Find where the given text appears and provide that cell's center as (X, Y) coordinate. 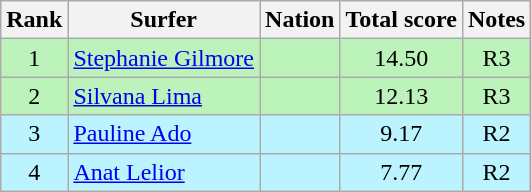
1 (34, 58)
Pauline Ado (164, 134)
3 (34, 134)
Rank (34, 20)
Nation (300, 20)
2 (34, 96)
4 (34, 172)
12.13 (401, 96)
Anat Lelior (164, 172)
9.17 (401, 134)
Total score (401, 20)
Notes (496, 20)
14.50 (401, 58)
Surfer (164, 20)
Stephanie Gilmore (164, 58)
7.77 (401, 172)
Silvana Lima (164, 96)
